Return [X, Y] of the center of cell containing provided text 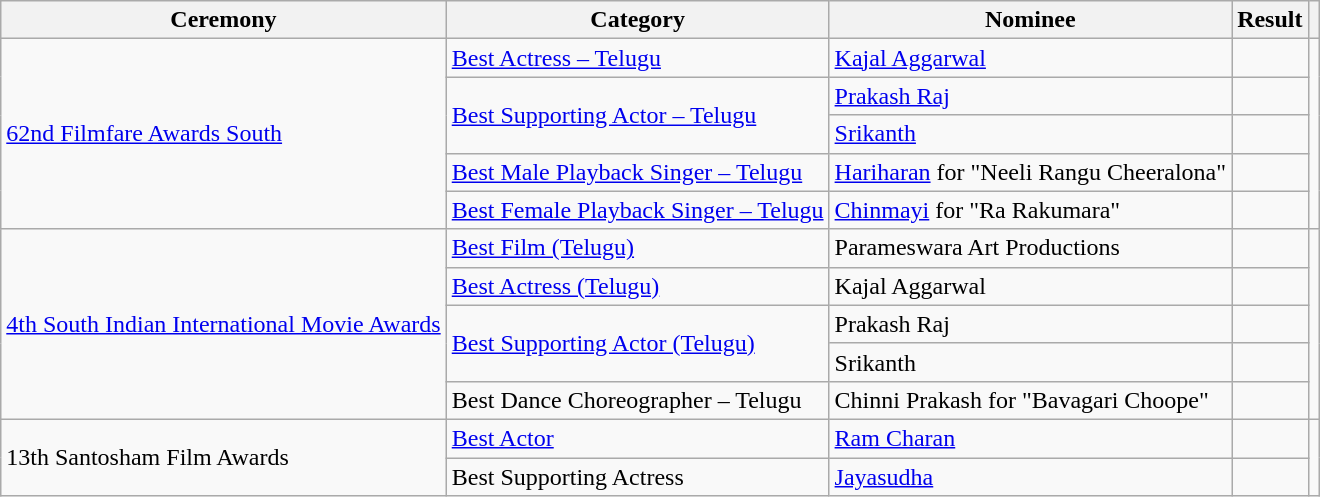
Best Actor [638, 438]
Parameswara Art Productions [1030, 248]
Nominee [1030, 20]
4th South Indian International Movie Awards [224, 324]
Best Film (Telugu) [638, 248]
Jayasudha [1030, 477]
Result [1270, 20]
Best Actress (Telugu) [638, 286]
Best Female Playback Singer – Telugu [638, 210]
62nd Filmfare Awards South [224, 134]
Chinni Prakash for "Bavagari Choope" [1030, 400]
Ceremony [224, 20]
Best Dance Choreographer – Telugu [638, 400]
Best Supporting Actor – Telugu [638, 115]
Ram Charan [1030, 438]
13th Santosham Film Awards [224, 457]
Chinmayi for "Ra Rakumara" [1030, 210]
Best Male Playback Singer – Telugu [638, 172]
Best Supporting Actor (Telugu) [638, 343]
Category [638, 20]
Best Supporting Actress [638, 477]
Best Actress – Telugu [638, 58]
Hariharan for "Neeli Rangu Cheeralona" [1030, 172]
